From the cell containing the given text, extract its center point as [x, y] coordinate. 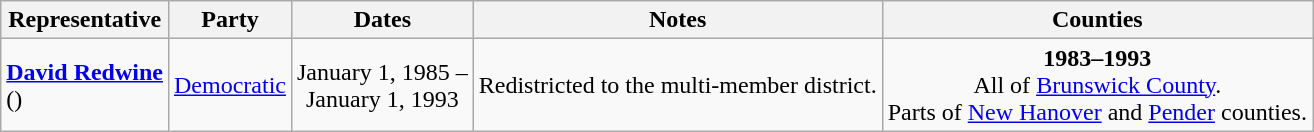
David Redwine() [85, 85]
Counties [1097, 20]
1983–1993 All of Brunswick County. Parts of New Hanover and Pender counties. [1097, 85]
Representative [85, 20]
Democratic [230, 85]
January 1, 1985 – January 1, 1993 [382, 85]
Dates [382, 20]
Notes [678, 20]
Party [230, 20]
Redistricted to the multi-member district. [678, 85]
